Detect which cell encompasses the target text, then output its (x, y) center coordinate. 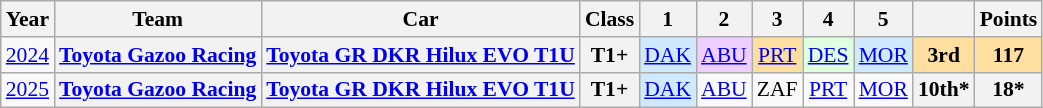
2 (724, 19)
2025 (28, 90)
3rd (944, 55)
DES (828, 55)
10th* (944, 90)
Points (1009, 19)
2024 (28, 55)
3 (778, 19)
Class (610, 19)
18* (1009, 90)
1 (668, 19)
117 (1009, 55)
5 (884, 19)
ZAF (778, 90)
4 (828, 19)
Year (28, 19)
Team (158, 19)
Car (420, 19)
